Pinpoint the cell where the given text exists, returning its [X, Y] midpoint coordinate. 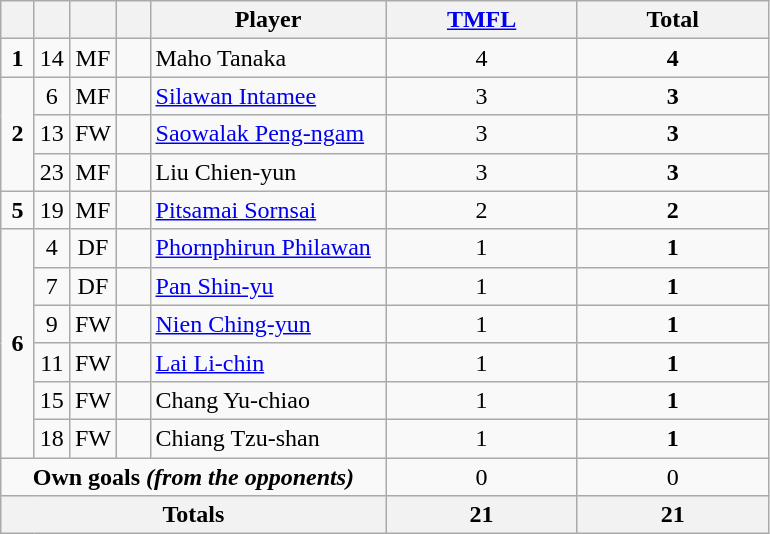
9 [52, 324]
Total [672, 20]
Phornphirun Philawan [268, 248]
Chang Yu-chiao [268, 400]
Totals [194, 515]
11 [52, 362]
19 [52, 210]
Player [268, 20]
TMFL [482, 20]
23 [52, 172]
13 [52, 134]
Chiang Tzu-shan [268, 438]
Pitsamai Sornsai [268, 210]
Saowalak Peng-ngam [268, 134]
Liu Chien-yun [268, 172]
Own goals (from the opponents) [194, 477]
Maho Tanaka [268, 58]
Pan Shin-yu [268, 286]
14 [52, 58]
5 [18, 210]
Silawan Intamee [268, 96]
7 [52, 286]
18 [52, 438]
Lai Li-chin [268, 362]
Nien Ching-yun [268, 324]
15 [52, 400]
